Detect which cell encompasses the target text, then output its [x, y] center coordinate. 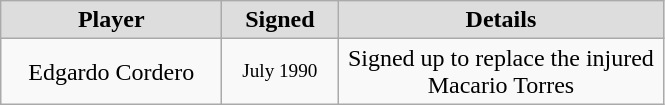
July 1990 [280, 72]
Signed up to replace the injured Macario Torres [501, 72]
Player [112, 20]
Signed [280, 20]
Details [501, 20]
Edgardo Cordero [112, 72]
